Scan for the cell matching the given text and deliver its (X, Y) coordinate at center. 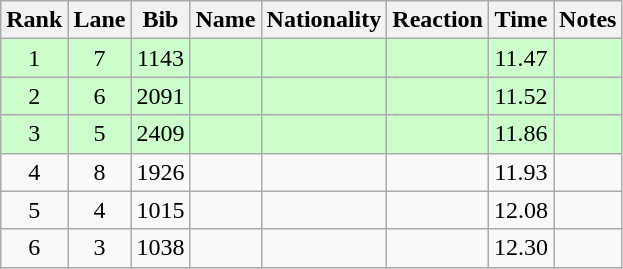
2409 (160, 134)
Lane (100, 20)
11.47 (520, 58)
1015 (160, 210)
12.30 (520, 248)
Bib (160, 20)
Name (226, 20)
Nationality (324, 20)
8 (100, 172)
11.93 (520, 172)
1 (34, 58)
1926 (160, 172)
11.86 (520, 134)
12.08 (520, 210)
Rank (34, 20)
11.52 (520, 96)
2091 (160, 96)
Reaction (438, 20)
7 (100, 58)
Time (520, 20)
1143 (160, 58)
1038 (160, 248)
2 (34, 96)
Notes (588, 20)
